Search for the cell housing the specified text and yield its (x, y) center coordinate. 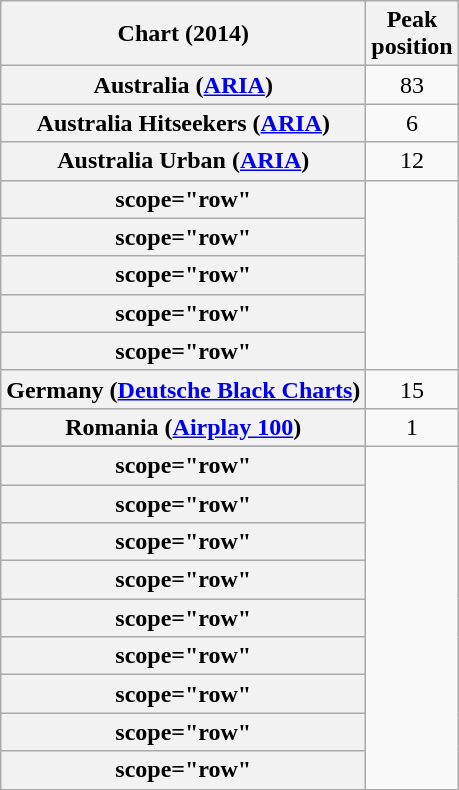
Australia Urban (ARIA) (184, 161)
Germany (Deutsche Black Charts) (184, 389)
83 (412, 85)
Romania (Airplay 100) (184, 427)
15 (412, 389)
12 (412, 161)
1 (412, 427)
Chart (2014) (184, 34)
6 (412, 123)
Australia (ARIA) (184, 85)
Australia Hitseekers (ARIA) (184, 123)
Peakposition (412, 34)
